For the text-containing cell, return its midpoint in (X, Y) coordinate format. 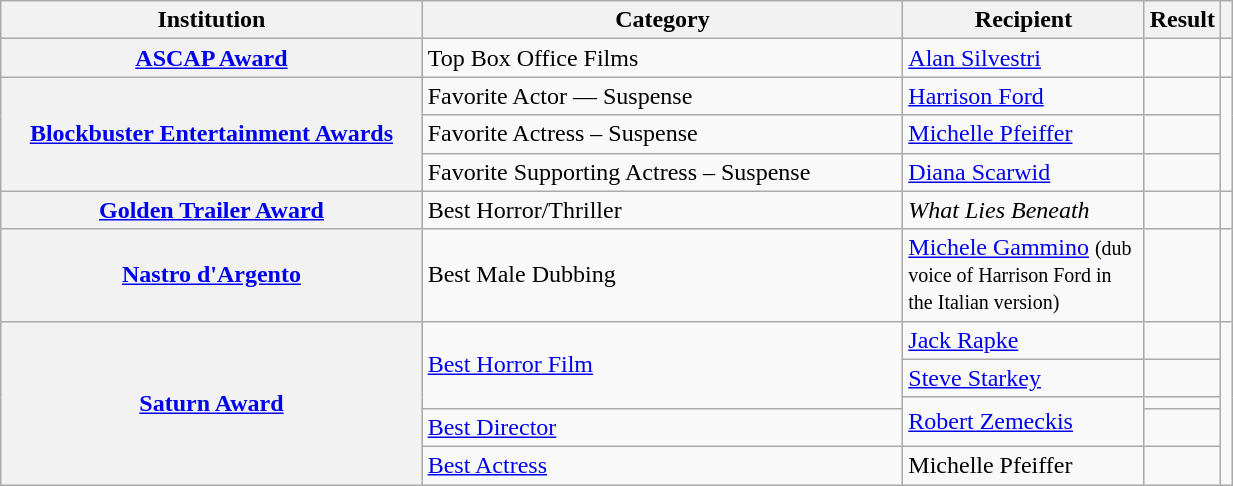
Best Actress (662, 465)
Jack Rapke (1024, 340)
Nastro d'Argento (212, 275)
Result (1182, 20)
Favorite Actor — Suspense (662, 96)
Robert Zemeckis (1024, 422)
Institution (212, 20)
Category (662, 20)
Blockbuster Entertainment Awards (212, 134)
Top Box Office Films (662, 58)
Saturn Award (212, 402)
Best Male Dubbing (662, 275)
Favorite Actress – Suspense (662, 134)
Harrison Ford (1024, 96)
Favorite Supporting Actress – Suspense (662, 172)
Best Horror/Thriller (662, 210)
Diana Scarwid (1024, 172)
Alan Silvestri (1024, 58)
Best Horror Film (662, 364)
Recipient (1024, 20)
ASCAP Award (212, 58)
Golden Trailer Award (212, 210)
Michele Gammino (dub voice of Harrison Ford in the Italian version) (1024, 275)
What Lies Beneath (1024, 210)
Steve Starkey (1024, 378)
Best Director (662, 427)
